Search for the cell housing the specified text and yield its (X, Y) center coordinate. 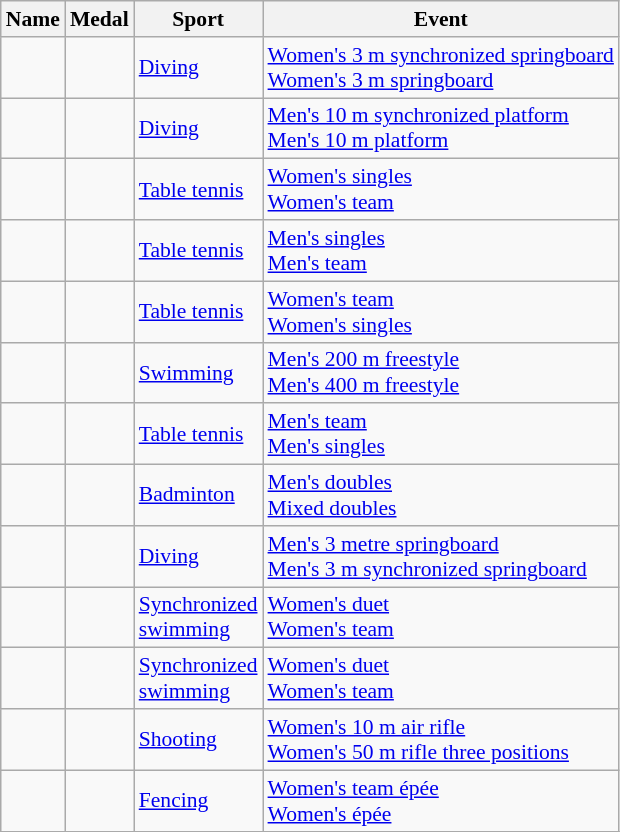
Shooting (198, 740)
Men's team Men's singles (441, 434)
Sport (198, 19)
Men's singles Men's team (441, 250)
Event (441, 19)
Women's 3 m synchronized springboard Women's 3 m springboard (441, 68)
Women's team Women's singles (441, 312)
Badminton (198, 496)
Men's 3 metre springboard Men's 3 m synchronized springboard (441, 556)
Swimming (198, 372)
Medal (100, 19)
Women's singles Women's team (441, 190)
Men's 200 m freestyle Men's 400 m freestyle (441, 372)
Fencing (198, 800)
Name (33, 19)
Men's 10 m synchronized platform Men's 10 m platform (441, 128)
Women's 10 m air rifle Women's 50 m rifle three positions (441, 740)
Women's team épée Women's épée (441, 800)
Men's doubles Mixed doubles (441, 496)
